Find where the given text appears and provide that cell's center as (X, Y) coordinate. 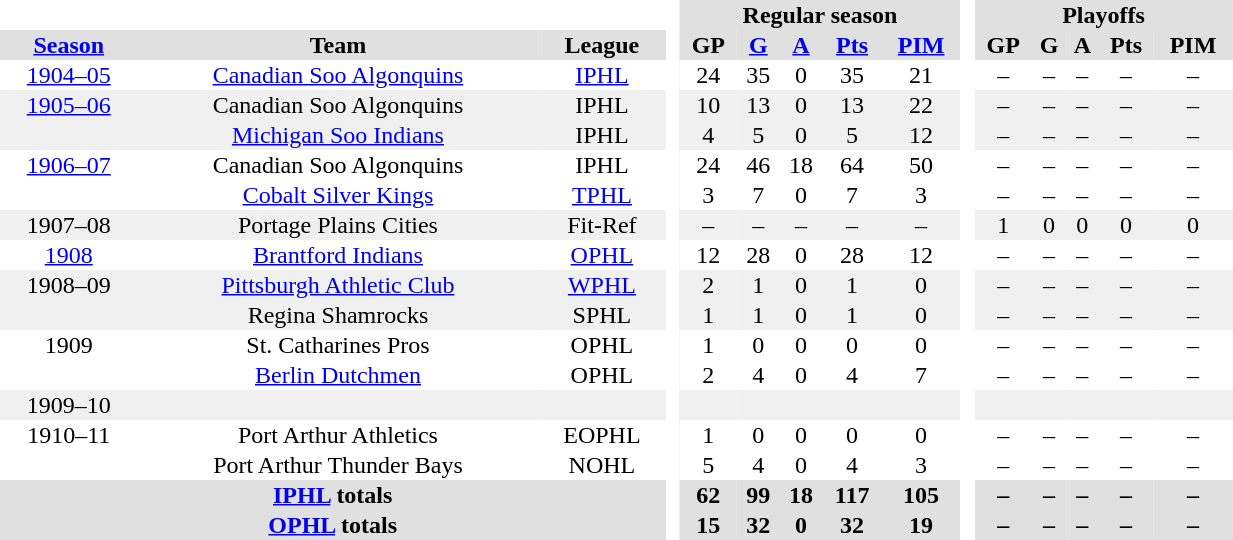
Regular season (820, 15)
64 (852, 165)
1906–07 (69, 165)
21 (921, 75)
Brantford Indians (338, 255)
St. Catharines Pros (338, 345)
99 (758, 495)
1908 (69, 255)
EOPHL (602, 435)
Fit-Ref (602, 225)
1909 (69, 345)
105 (921, 495)
1905–06 (69, 105)
15 (708, 525)
1907–08 (69, 225)
1910–11 (69, 435)
1909–10 (69, 405)
Michigan Soo Indians (338, 135)
SPHL (602, 315)
League (602, 45)
WPHL (602, 285)
46 (758, 165)
50 (921, 165)
Port Arthur Athletics (338, 435)
Playoffs (1104, 15)
1904–05 (69, 75)
Pittsburgh Athletic Club (338, 285)
10 (708, 105)
Cobalt Silver Kings (338, 195)
Team (338, 45)
Portage Plains Cities (338, 225)
19 (921, 525)
1908–09 (69, 285)
TPHL (602, 195)
62 (708, 495)
Port Arthur Thunder Bays (338, 465)
Season (69, 45)
IPHL totals (332, 495)
OPHL totals (332, 525)
Berlin Dutchmen (338, 375)
NOHL (602, 465)
Regina Shamrocks (338, 315)
117 (852, 495)
22 (921, 105)
